Pinpoint the cell where the given text exists, returning its [x, y] midpoint coordinate. 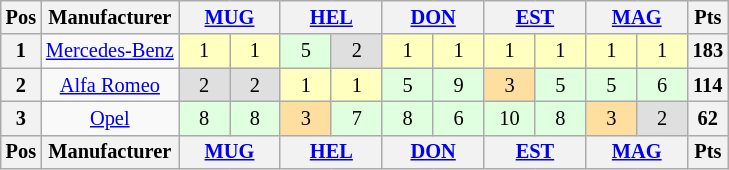
183 [708, 51]
62 [708, 118]
Mercedes-Benz [110, 51]
9 [458, 85]
Alfa Romeo [110, 85]
7 [356, 118]
10 [510, 118]
114 [708, 85]
Opel [110, 118]
